Extract the (x, y) coordinate from the center of the cell holding the provided text.  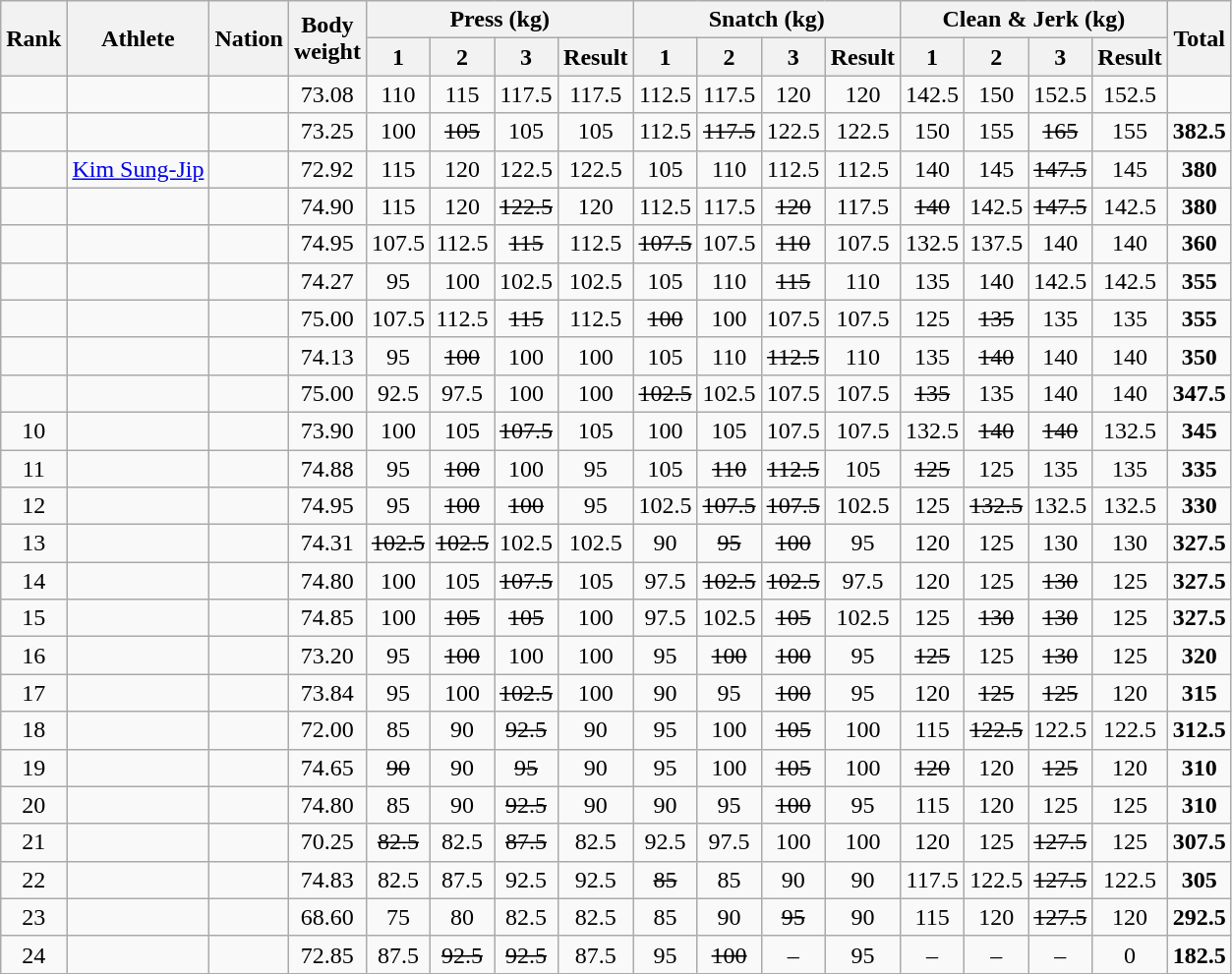
137.5 (997, 244)
74.85 (326, 618)
Rank (33, 38)
10 (33, 430)
19 (33, 768)
347.5 (1200, 393)
74.13 (326, 356)
68.60 (326, 917)
14 (33, 581)
Snatch (kg) (767, 20)
165 (1060, 132)
345 (1200, 430)
73.90 (326, 430)
12 (33, 506)
315 (1200, 693)
20 (33, 805)
80 (462, 917)
11 (33, 469)
73.08 (326, 94)
305 (1200, 880)
335 (1200, 469)
72.92 (326, 169)
74.90 (326, 206)
74.83 (326, 880)
73.84 (326, 693)
360 (1200, 244)
73.25 (326, 132)
350 (1200, 356)
75 (397, 917)
74.31 (326, 544)
22 (33, 880)
Total (1200, 38)
Athlete (138, 38)
292.5 (1200, 917)
320 (1200, 656)
74.88 (326, 469)
70.25 (326, 842)
Nation (249, 38)
Bodyweight (326, 38)
23 (33, 917)
15 (33, 618)
17 (33, 693)
72.00 (326, 730)
16 (33, 656)
330 (1200, 506)
Kim Sung-Jip (138, 169)
18 (33, 730)
13 (33, 544)
0 (1130, 954)
182.5 (1200, 954)
Clean & Jerk (kg) (1034, 20)
312.5 (1200, 730)
Press (kg) (499, 20)
21 (33, 842)
74.65 (326, 768)
307.5 (1200, 842)
73.20 (326, 656)
74.27 (326, 281)
24 (33, 954)
72.85 (326, 954)
382.5 (1200, 132)
